Pinpoint the cell where the given text exists, returning its (X, Y) midpoint coordinate. 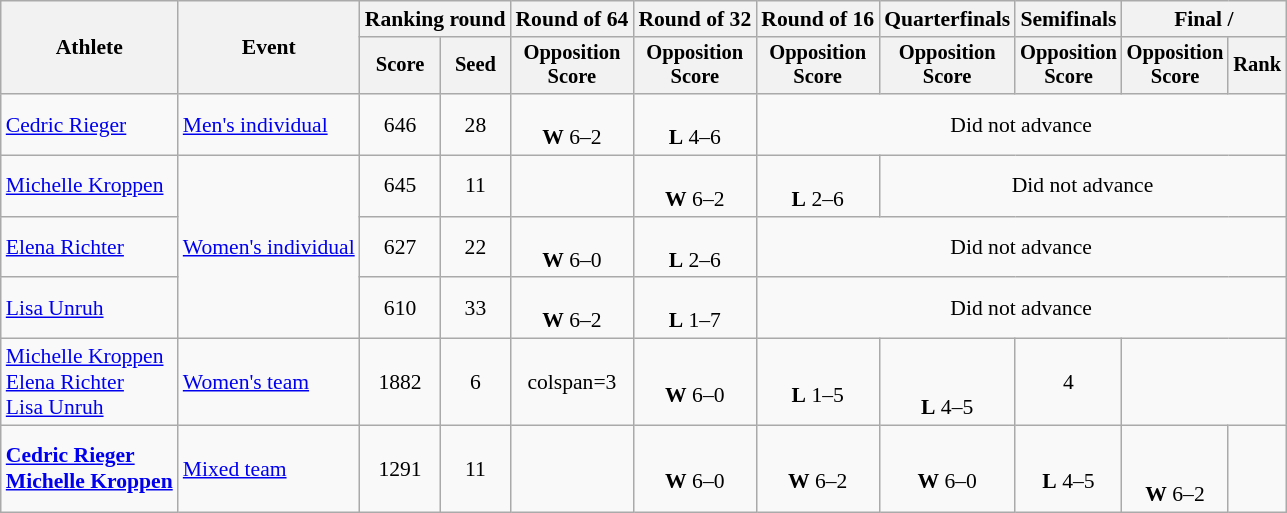
Round of 16 (818, 19)
L 4–6 (694, 124)
Cedric Rieger (90, 124)
Lisa Unruh (90, 308)
646 (400, 124)
Final / (1204, 19)
645 (400, 186)
Ranking round (436, 19)
6 (475, 382)
Semifinals (1068, 19)
Event (269, 48)
Seed (475, 66)
627 (400, 248)
33 (475, 308)
610 (400, 308)
Elena Richter (90, 248)
Cedric RiegerMichelle Kroppen (90, 470)
22 (475, 248)
28 (475, 124)
Michelle Kroppen (90, 186)
Quarterfinals (947, 19)
4 (1068, 382)
Men's individual (269, 124)
Mixed team (269, 470)
Score (400, 66)
Round of 64 (572, 19)
colspan=3 (572, 382)
Rank (1257, 66)
Michelle KroppenElena RichterLisa Unruh (90, 382)
Round of 32 (694, 19)
Women's team (269, 382)
1882 (400, 382)
L 1–7 (694, 308)
L 1–5 (818, 382)
Athlete (90, 48)
1291 (400, 470)
Women's individual (269, 248)
